Capture the cell that displays the provided text and extract its [x, y] central coordinate. 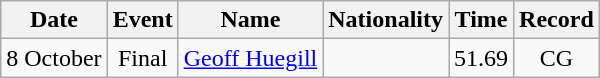
Time [480, 20]
Name [250, 20]
Event [142, 20]
Date [54, 20]
Record [557, 20]
CG [557, 58]
Geoff Huegill [250, 58]
Final [142, 58]
8 October [54, 58]
51.69 [480, 58]
Nationality [386, 20]
